For the text-containing cell, return its midpoint in [x, y] coordinate format. 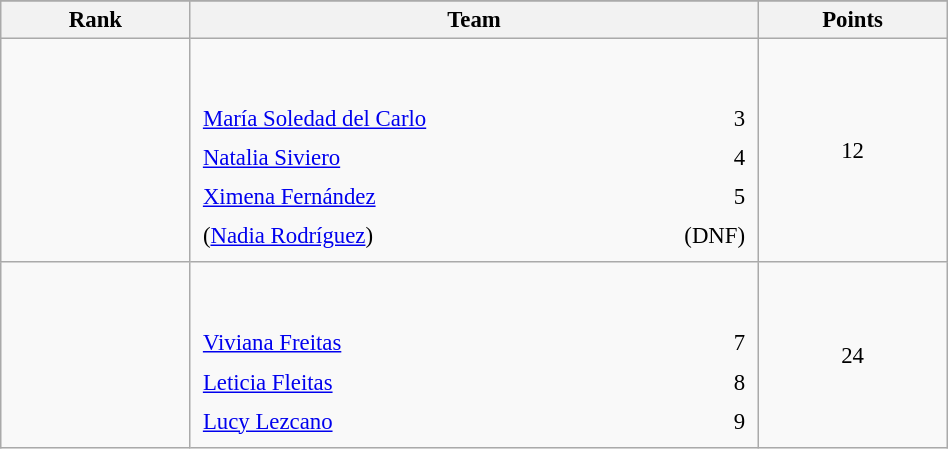
María Soledad del Carlo 3 Natalia Siviero 4 Ximena Fernández 5 (Nadia Rodríguez) (DNF) [474, 151]
4 [686, 158]
7 [716, 343]
Viviana Freitas 7 Leticia Fleitas 8 Lucy Lezcano 9 [474, 354]
Natalia Siviero [409, 158]
9 [716, 421]
(Nadia Rodríguez) [409, 236]
Points [852, 20]
Team [474, 20]
Lucy Lezcano [438, 421]
(DNF) [686, 236]
Leticia Fleitas [438, 382]
3 [686, 119]
Rank [96, 20]
24 [852, 354]
8 [716, 382]
12 [852, 151]
Viviana Freitas [438, 343]
5 [686, 197]
Ximena Fernández [409, 197]
María Soledad del Carlo [409, 119]
